Extract the [X, Y] coordinate from the center of the cell holding the provided text.  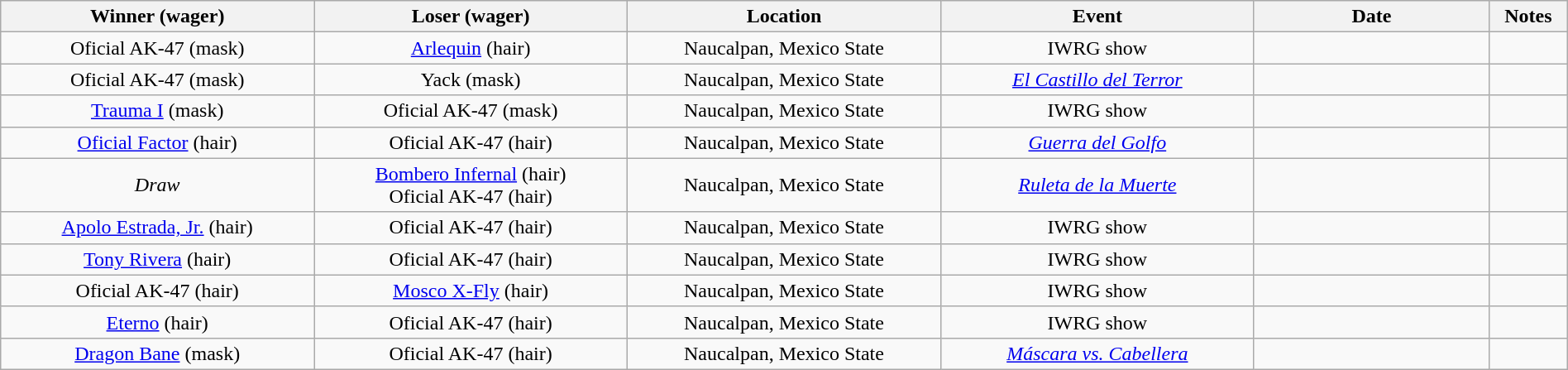
Arlequin (hair) [471, 48]
Date [1371, 17]
Draw [157, 185]
Eterno (hair) [157, 322]
Tony Rivera (hair) [157, 259]
Máscara vs. Cabellera [1097, 353]
Yack (mask) [471, 79]
Notes [1528, 17]
Mosco X-Fly (hair) [471, 291]
Ruleta de la Muerte [1097, 185]
Apolo Estrada, Jr. (hair) [157, 228]
Trauma I (mask) [157, 111]
Location [784, 17]
El Castillo del Terror [1097, 79]
Event [1097, 17]
Bombero Infernal (hair)Oficial AK-47 (hair) [471, 185]
Oficial Factor (hair) [157, 142]
Winner (wager) [157, 17]
Guerra del Golfo [1097, 142]
Loser (wager) [471, 17]
Dragon Bane (mask) [157, 353]
